Output the [X, Y] coordinate of the center of the cell containing the given text.  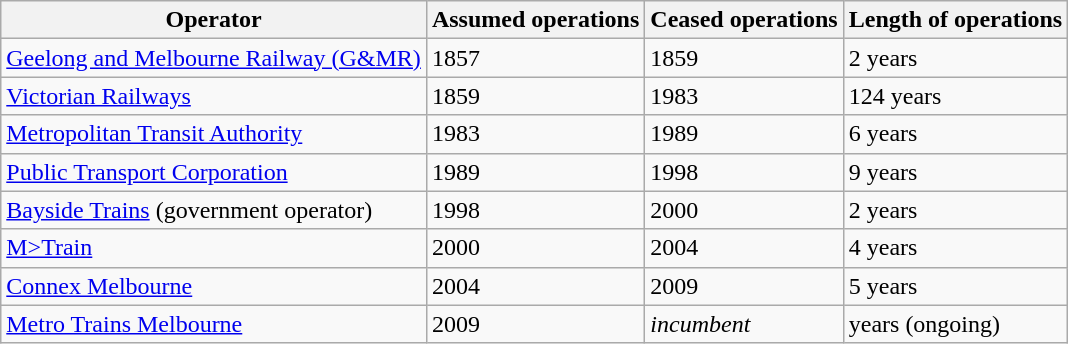
Ceased operations [744, 20]
Geelong and Melbourne Railway (G&MR) [214, 58]
Connex Melbourne [214, 286]
4 years [955, 248]
incumbent [744, 324]
Operator [214, 20]
Length of operations [955, 20]
1857 [535, 58]
Metro Trains Melbourne [214, 324]
Assumed operations [535, 20]
years (ongoing) [955, 324]
124 years [955, 96]
Bayside Trains (government operator) [214, 210]
Victorian Railways [214, 96]
M>Train [214, 248]
9 years [955, 172]
Public Transport Corporation [214, 172]
5 years [955, 286]
6 years [955, 134]
Metropolitan Transit Authority [214, 134]
